Pinpoint the cell where the given text exists, returning its (X, Y) midpoint coordinate. 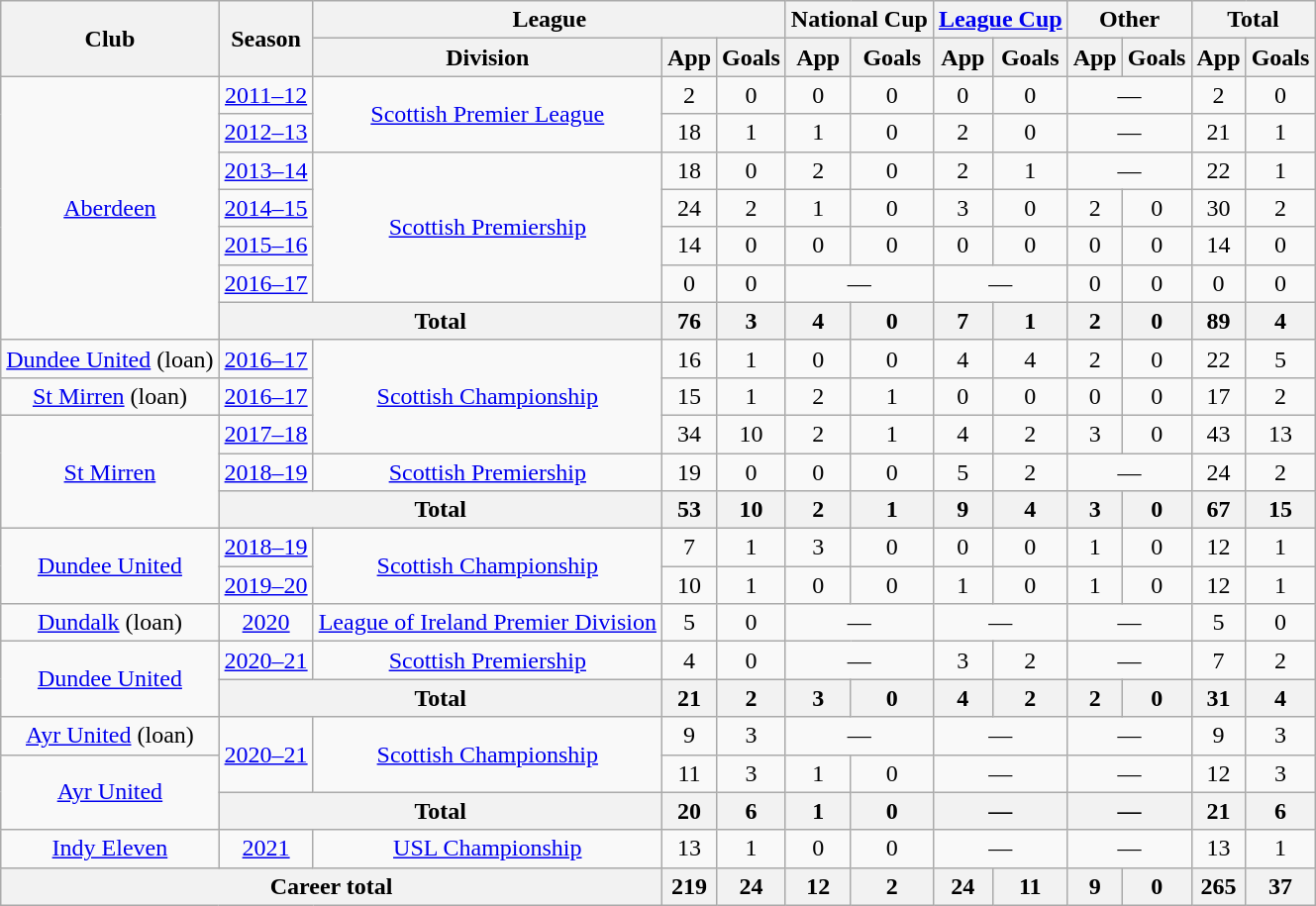
31 (1218, 698)
265 (1218, 886)
219 (689, 886)
Ayr United (110, 792)
37 (1280, 886)
76 (689, 321)
League (549, 20)
St Mirren (loan) (110, 396)
2019–20 (265, 585)
Division (487, 57)
2013–14 (265, 170)
2014–15 (265, 208)
17 (1218, 396)
Dundee United (loan) (110, 358)
League Cup (1000, 20)
2011–12 (265, 95)
USL Championship (487, 849)
2020 (265, 623)
Other (1129, 20)
67 (1218, 510)
Scottish Premier League (487, 114)
30 (1218, 208)
Career total (332, 886)
19 (689, 472)
League of Ireland Premier Division (487, 623)
Club (110, 39)
Season (265, 39)
Indy Eleven (110, 849)
53 (689, 510)
2017–18 (265, 434)
2015–16 (265, 246)
National Cup (860, 20)
Ayr United (loan) (110, 736)
43 (1218, 434)
89 (1218, 321)
Aberdeen (110, 208)
34 (689, 434)
20 (689, 811)
16 (689, 358)
St Mirren (110, 471)
2012–13 (265, 133)
Dundalk (loan) (110, 623)
2021 (265, 849)
